Find where the given text appears and provide that cell's center as [x, y] coordinate. 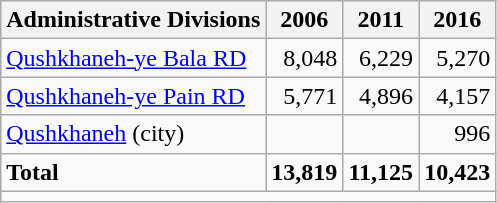
2016 [458, 20]
Total [134, 172]
11,125 [381, 172]
Qushkhaneh (city) [134, 134]
6,229 [381, 58]
8,048 [304, 58]
13,819 [304, 172]
4,157 [458, 96]
2011 [381, 20]
Qushkhaneh-ye Bala RD [134, 58]
4,896 [381, 96]
5,270 [458, 58]
Administrative Divisions [134, 20]
5,771 [304, 96]
996 [458, 134]
2006 [304, 20]
10,423 [458, 172]
Qushkhaneh-ye Pain RD [134, 96]
